Determine the [X, Y] coordinate at the center of the cell enclosing the given text.  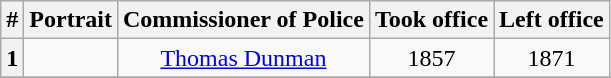
1857 [431, 58]
1871 [552, 58]
Commissioner of Police [243, 20]
Thomas Dunman [243, 58]
Portrait [71, 20]
1 [12, 58]
Left office [552, 20]
Took office [431, 20]
# [12, 20]
